Provide the (X, Y) coordinate of the cell's center where the given text is located.  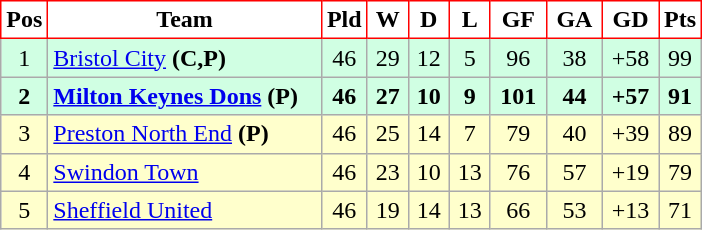
99 (680, 58)
66 (518, 210)
71 (680, 210)
W (388, 20)
3 (24, 134)
38 (574, 58)
+13 (630, 210)
1 (24, 58)
40 (574, 134)
101 (518, 96)
89 (680, 134)
57 (574, 172)
Pld (344, 20)
L (470, 20)
19 (388, 210)
91 (680, 96)
9 (470, 96)
23 (388, 172)
2 (24, 96)
12 (428, 58)
GF (518, 20)
Bristol City (C,P) (185, 58)
Milton Keynes Dons (P) (185, 96)
+57 (630, 96)
44 (574, 96)
Pts (680, 20)
27 (388, 96)
4 (24, 172)
29 (388, 58)
+39 (630, 134)
+58 (630, 58)
Swindon Town (185, 172)
96 (518, 58)
D (428, 20)
Team (185, 20)
53 (574, 210)
7 (470, 134)
Pos (24, 20)
Sheffield United (185, 210)
GA (574, 20)
76 (518, 172)
Preston North End (P) (185, 134)
+19 (630, 172)
25 (388, 134)
GD (630, 20)
